Determine the [x, y] coordinate at the center of the cell enclosing the given text.  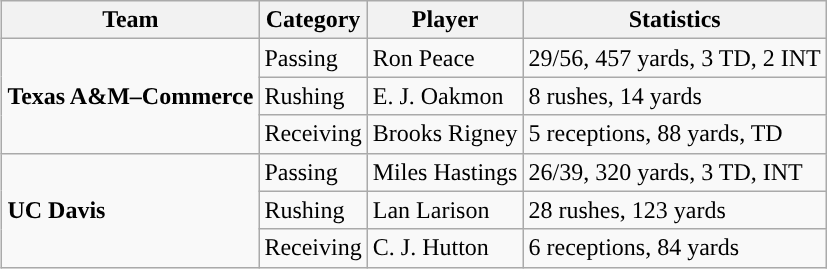
Team [130, 20]
28 rushes, 123 yards [674, 210]
26/39, 320 yards, 3 TD, INT [674, 172]
Statistics [674, 20]
Lan Larison [445, 210]
8 rushes, 14 yards [674, 96]
Ron Peace [445, 58]
UC Davis [130, 210]
E. J. Oakmon [445, 96]
5 receptions, 88 yards, TD [674, 134]
29/56, 457 yards, 3 TD, 2 INT [674, 58]
Player [445, 20]
Miles Hastings [445, 172]
Texas A&M–Commerce [130, 96]
Category [313, 20]
6 receptions, 84 yards [674, 248]
C. J. Hutton [445, 248]
Brooks Rigney [445, 134]
